Extract the [x, y] coordinate from the center of the cell holding the provided text.  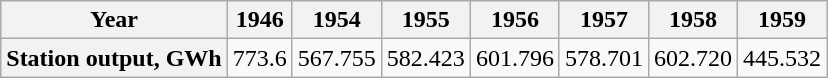
567.755 [336, 58]
578.701 [604, 58]
445.532 [782, 58]
1955 [426, 20]
1946 [260, 20]
1954 [336, 20]
1958 [694, 20]
Year [114, 20]
602.720 [694, 58]
1957 [604, 20]
1959 [782, 20]
1956 [514, 20]
582.423 [426, 58]
601.796 [514, 58]
773.6 [260, 58]
Station output, GWh [114, 58]
